From the cell containing the given text, extract its center point as [x, y] coordinate. 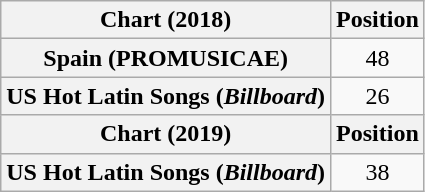
Chart (2019) [166, 134]
38 [378, 172]
Spain (PROMUSICAE) [166, 58]
26 [378, 96]
48 [378, 58]
Chart (2018) [166, 20]
